From the cell containing the given text, extract its center point as (x, y) coordinate. 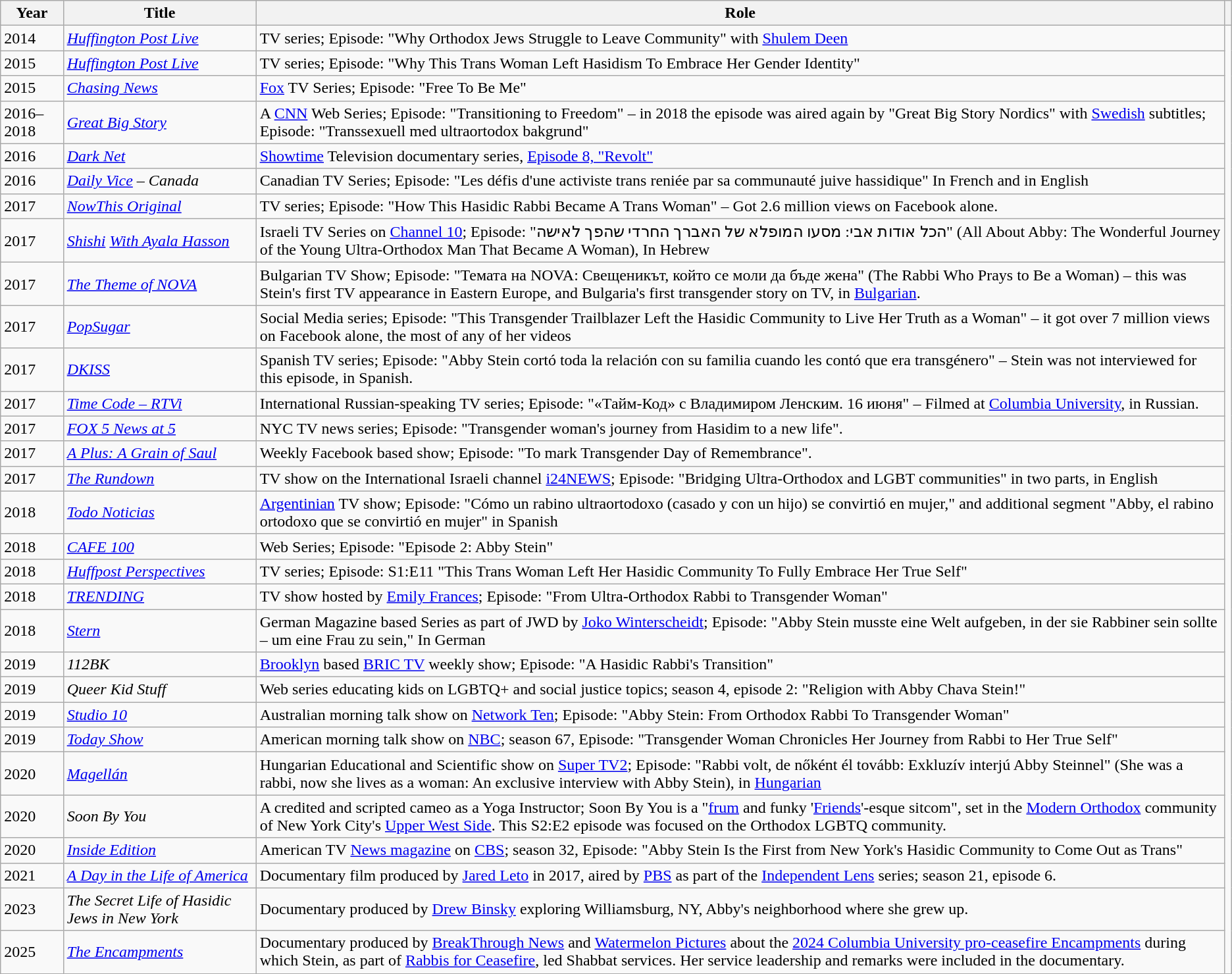
Today Show (159, 740)
Inside Edition (159, 850)
Queer Kid Stuff (159, 690)
TRENDING (159, 596)
Brooklyn based BRIC TV weekly show; Episode: "A Hasidic Rabbi's Transition" (740, 665)
Stern (159, 630)
TV series; Episode: "Why Orthodox Jews Struggle to Leave Community" with Shulem Deen (740, 38)
112BK (159, 665)
Weekly Facebook based show; Episode: "To mark Transgender Day of Remembrance". (740, 453)
TV series; Episode: "How This Hasidic Rabbi Became A Trans Woman" – Got 2.6 million views on Facebook alone. (740, 206)
The Encampments (159, 952)
Time Code – RTVi (159, 403)
DKISS (159, 370)
2014 (32, 38)
FOX 5 News at 5 (159, 428)
2025 (32, 952)
2016–2018 (32, 122)
TV show on the International Israeli channel i24NEWS; Episode: "Bridging Ultra-Orthodox and LGBT communities" in two parts, in English (740, 478)
Great Big Story (159, 122)
TV series; Episode: "Why This Trans Woman Left Hasidism To Embrace Her Gender Identity" (740, 63)
Documentary film produced by Jared Leto in 2017, aired by PBS as part of the Independent Lens series; season 21, episode 6. (740, 875)
Soon By You (159, 816)
Dark Net (159, 156)
Australian morning talk show on Network Ten; Episode: "Abby Stein: From Orthodox Rabbi To Transgender Woman" (740, 715)
A Plus: A Grain of Saul (159, 453)
NowThis Original (159, 206)
Web Series; Episode: "Episode 2: Abby Stein" (740, 546)
The Theme of NOVA (159, 284)
2023 (32, 910)
Studio 10 (159, 715)
Web series educating kids on LGBTQ+ and social justice topics; season 4, episode 2: "Religion with Abby Chava Stein!" (740, 690)
The Secret Life of Hasidic Jews in New York (159, 910)
Daily Vice – Canada (159, 181)
Shishi With Ayala Hasson (159, 241)
TV series; Episode: S1:E11 "This Trans Woman Left Her Hasidic Community To Fully Embrace Her True Self" (740, 571)
American morning talk show on NBC; season 67, Episode: "Transgender Woman Chronicles Her Journey from Rabbi to Her True Self" (740, 740)
CAFE 100 (159, 546)
International Russian-speaking TV series; Episode: "«Тайм-Код» с Владимиром Ленским. 16 июня" – Filmed at Columbia University, in Russian. (740, 403)
Todo Noticias (159, 512)
NYC TV news series; Episode: "Transgender woman's journey from Hasidim to a new life". (740, 428)
A Day in the Life of America (159, 875)
Documentary produced by Drew Binsky exploring Williamsburg, NY, Abby's neighborhood where she grew up. (740, 910)
Fox TV Series; Episode: "Free To Be Me" (740, 88)
Title (159, 13)
Year (32, 13)
Canadian TV Series; Episode: "Les défis d'une activiste trans reniée par sa communauté juive hassidique" In French and in English (740, 181)
The Rundown (159, 478)
American TV News magazine on CBS; season 32, Episode: "Abby Stein Is the First from New York's Hasidic Community to Come Out as Trans" (740, 850)
Magellán (159, 774)
2021 (32, 875)
Role (740, 13)
TV show hosted by Emily Frances; Episode: "From Ultra-Orthodox Rabbi to Transgender Woman" (740, 596)
Chasing News (159, 88)
Huffpost Perspectives (159, 571)
PopSugar (159, 326)
Showtime Television documentary series, Episode 8, "Revolt" (740, 156)
